Extract the (x, y) coordinate from the center of the cell holding the provided text.  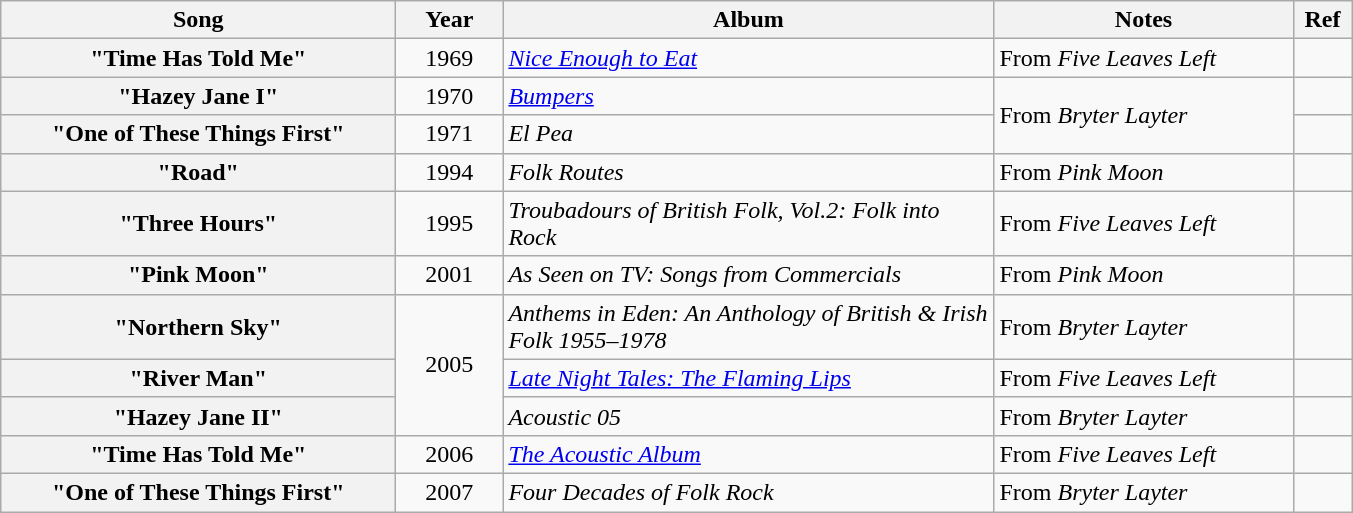
As Seen on TV: Songs from Commercials (748, 275)
1994 (450, 172)
Late Night Tales: The Flaming Lips (748, 378)
"Three Hours" (198, 224)
Folk Routes (748, 172)
Four Decades of Folk Rock (748, 492)
"Hazey Jane II" (198, 416)
"River Man" (198, 378)
The Acoustic Album (748, 454)
Bumpers (748, 96)
Anthems in Eden: An Anthology of British & Irish Folk 1955–1978 (748, 326)
"Northern Sky" (198, 326)
1995 (450, 224)
Notes (1144, 20)
Song (198, 20)
Troubadours of British Folk, Vol.2: Folk into Rock (748, 224)
Album (748, 20)
1970 (450, 96)
"Pink Moon" (198, 275)
Nice Enough to Eat (748, 58)
Ref (1322, 20)
Year (450, 20)
2005 (450, 364)
Acoustic 05 (748, 416)
2007 (450, 492)
"Road" (198, 172)
"Hazey Jane I" (198, 96)
1969 (450, 58)
1971 (450, 134)
2001 (450, 275)
El Pea (748, 134)
2006 (450, 454)
